Scan for the cell matching the given text and deliver its [X, Y] coordinate at center. 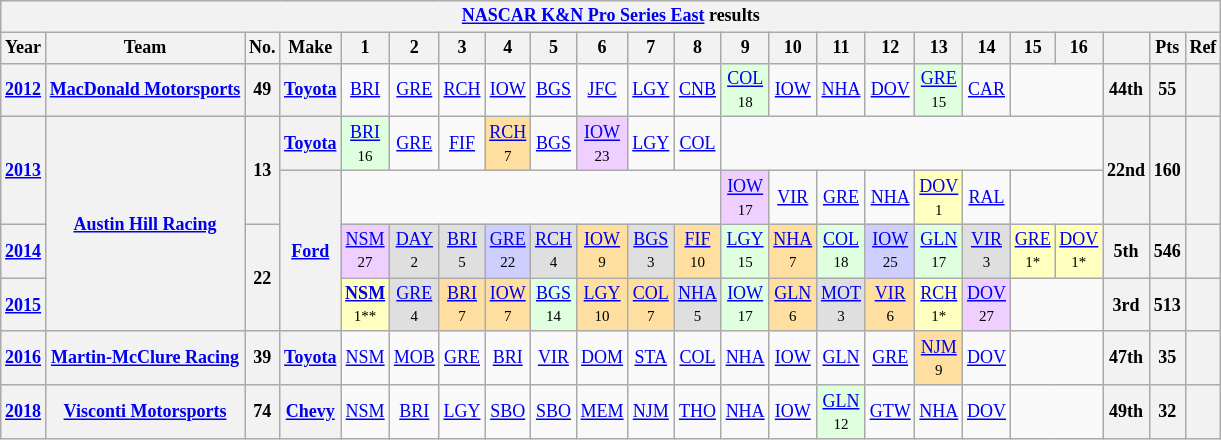
44th [1126, 90]
55 [1167, 90]
LGY15 [745, 251]
7 [651, 48]
CNB [698, 90]
32 [1167, 412]
COL7 [651, 305]
FIF10 [698, 251]
16 [1079, 48]
Year [24, 48]
STA [651, 358]
49 [262, 90]
2015 [24, 305]
No. [262, 48]
Chevy [310, 412]
11 [842, 48]
12 [890, 48]
Ford [310, 250]
47th [1126, 358]
35 [1167, 358]
15 [1032, 48]
Ref [1203, 48]
FIF [462, 144]
MOT3 [842, 305]
GRE22 [508, 251]
THO [698, 412]
DAY2 [414, 251]
Visconti Motorsports [144, 412]
2016 [24, 358]
GRE15 [939, 90]
22 [262, 278]
VIR3 [987, 251]
1 [366, 48]
MEM [602, 412]
GLN [842, 358]
3 [462, 48]
Team [144, 48]
NJM9 [939, 358]
4 [508, 48]
DOV27 [987, 305]
RAL [987, 197]
NSM1** [366, 305]
5th [1126, 251]
2014 [24, 251]
8 [698, 48]
GRE4 [414, 305]
DOV1 [939, 197]
IOW25 [890, 251]
74 [262, 412]
GLN12 [842, 412]
DOM [602, 358]
39 [262, 358]
2012 [24, 90]
22nd [1126, 170]
49th [1126, 412]
DOV1* [1079, 251]
MOB [414, 358]
BRI5 [462, 251]
Make [310, 48]
BRI7 [462, 305]
5 [554, 48]
NASCAR K&N Pro Series East results [611, 16]
BGS14 [554, 305]
GLN6 [793, 305]
6 [602, 48]
2013 [24, 170]
NHA7 [793, 251]
RCH4 [554, 251]
RCH1* [939, 305]
BRI16 [366, 144]
513 [1167, 305]
JFC [602, 90]
BGS3 [651, 251]
GTW [890, 412]
NSM27 [366, 251]
2 [414, 48]
546 [1167, 251]
Pts [1167, 48]
RCH7 [508, 144]
3rd [1126, 305]
IOW7 [508, 305]
LGY10 [602, 305]
NJM [651, 412]
CAR [987, 90]
IOW9 [602, 251]
RCH [462, 90]
GRE1* [1032, 251]
2018 [24, 412]
VIR6 [890, 305]
9 [745, 48]
Austin Hill Racing [144, 224]
GLN17 [939, 251]
Martin-McClure Racing [144, 358]
MacDonald Motorsports [144, 90]
NHA5 [698, 305]
10 [793, 48]
14 [987, 48]
160 [1167, 170]
IOW23 [602, 144]
